Return [x, y] of the center of cell containing provided text 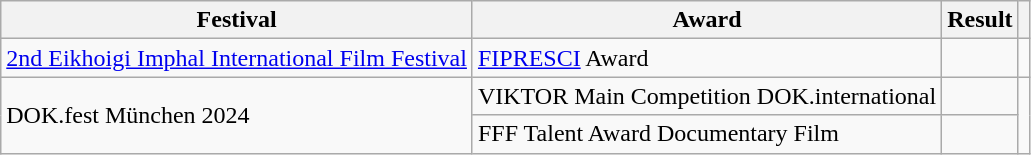
Award [706, 20]
2nd Eikhoigi Imphal International Film Festival [237, 58]
FIPRESCI Award [706, 58]
Festival [237, 20]
Result [980, 20]
DOK.fest München 2024 [237, 115]
FFF Talent Award Documentary Film [706, 134]
VIKTOR Main Competition DOK.international [706, 96]
